Identify which cell holds the provided text, then report its (X, Y) central coordinate. 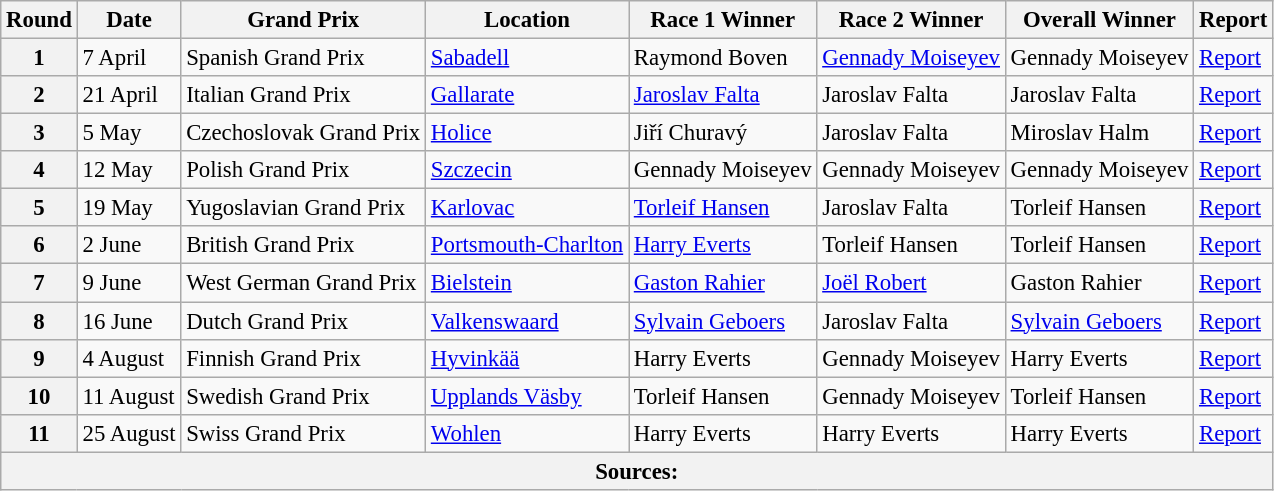
9 (39, 358)
9 June (129, 283)
Wohlen (528, 433)
11 August (129, 396)
19 May (129, 208)
Karlovac (528, 208)
3 (39, 133)
Szczecin (528, 170)
21 April (129, 95)
Valkenswaard (528, 321)
West German Grand Prix (304, 283)
11 (39, 433)
Polish Grand Prix (304, 170)
Swedish Grand Prix (304, 396)
4 (39, 170)
Spanish Grand Prix (304, 58)
2 June (129, 245)
Overall Winner (1099, 20)
Raymond Boven (722, 58)
12 May (129, 170)
Race 2 Winner (911, 20)
Italian Grand Prix (304, 95)
Round (39, 20)
1 (39, 58)
Joël Robert (911, 283)
Location (528, 20)
6 (39, 245)
Bielstein (528, 283)
Jiří Churavý (722, 133)
Swiss Grand Prix (304, 433)
Portsmouth-Charlton (528, 245)
Holice (528, 133)
5 (39, 208)
Hyvinkää (528, 358)
Czechoslovak Grand Prix (304, 133)
5 May (129, 133)
7 (39, 283)
Race 1 Winner (722, 20)
8 (39, 321)
10 (39, 396)
7 April (129, 58)
Grand Prix (304, 20)
Finnish Grand Prix (304, 358)
British Grand Prix (304, 245)
Yugoslavian Grand Prix (304, 208)
16 June (129, 321)
Miroslav Halm (1099, 133)
Upplands Väsby (528, 396)
4 August (129, 358)
Date (129, 20)
25 August (129, 433)
2 (39, 95)
Sources: (637, 471)
Dutch Grand Prix (304, 321)
Gallarate (528, 95)
Sabadell (528, 58)
